Identify which cell holds the provided text, then report its (X, Y) central coordinate. 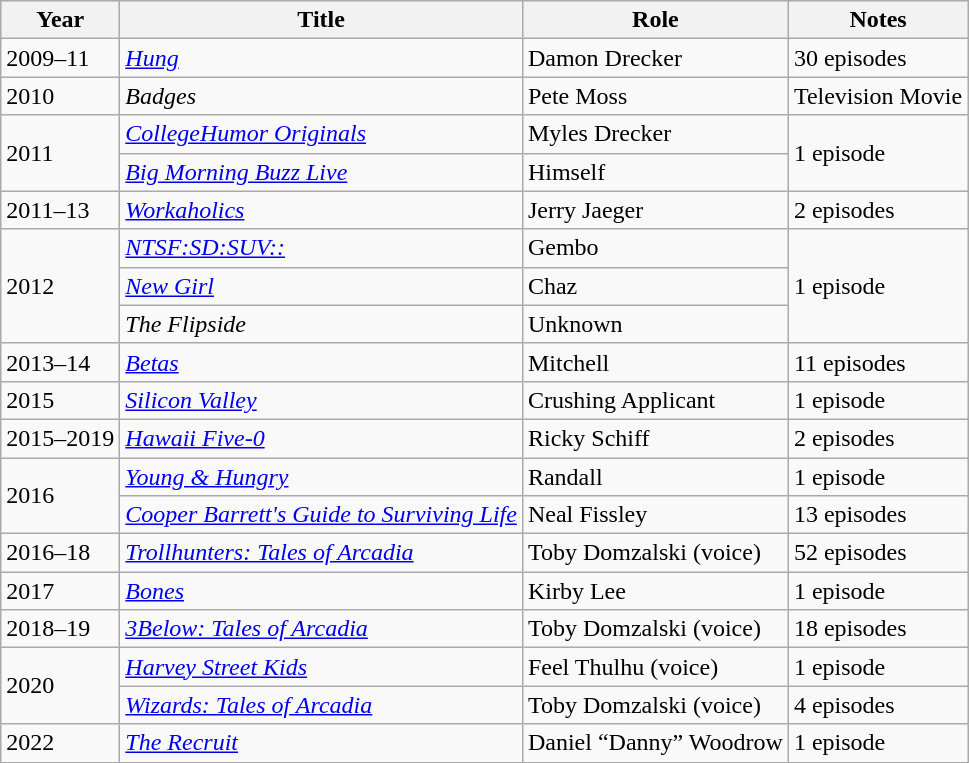
Badges (322, 96)
2011–13 (60, 210)
Harvey Street Kids (322, 667)
3Below: Tales of Arcadia (322, 629)
2020 (60, 686)
Chaz (655, 286)
The Recruit (322, 743)
Mitchell (655, 362)
Hawaii Five-0 (322, 438)
2013–14 (60, 362)
2012 (60, 286)
Crushing Applicant (655, 400)
Young & Hungry (322, 477)
Bones (322, 591)
Gembo (655, 248)
2015 (60, 400)
2022 (60, 743)
Myles Drecker (655, 134)
Damon Drecker (655, 58)
Betas (322, 362)
Role (655, 20)
18 episodes (878, 629)
Television Movie (878, 96)
Feel Thulhu (voice) (655, 667)
Trollhunters: Tales of Arcadia (322, 553)
Year (60, 20)
New Girl (322, 286)
Silicon Valley (322, 400)
Kirby Lee (655, 591)
2011 (60, 153)
Pete Moss (655, 96)
Workaholics (322, 210)
CollegeHumor Originals (322, 134)
2016 (60, 496)
Unknown (655, 324)
2017 (60, 591)
Ricky Schiff (655, 438)
52 episodes (878, 553)
2015–2019 (60, 438)
Title (322, 20)
Cooper Barrett's Guide to Surviving Life (322, 515)
Jerry Jaeger (655, 210)
Big Morning Buzz Live (322, 172)
30 episodes (878, 58)
13 episodes (878, 515)
Wizards: Tales of Arcadia (322, 705)
Neal Fissley (655, 515)
4 episodes (878, 705)
NTSF:SD:SUV:: (322, 248)
Notes (878, 20)
Randall (655, 477)
Himself (655, 172)
Daniel “Danny” Woodrow (655, 743)
2018–19 (60, 629)
Hung (322, 58)
2010 (60, 96)
The Flipside (322, 324)
2009–11 (60, 58)
2016–18 (60, 553)
11 episodes (878, 362)
